Return the [X, Y] coordinate for the center point of the cell that contains the specified text.  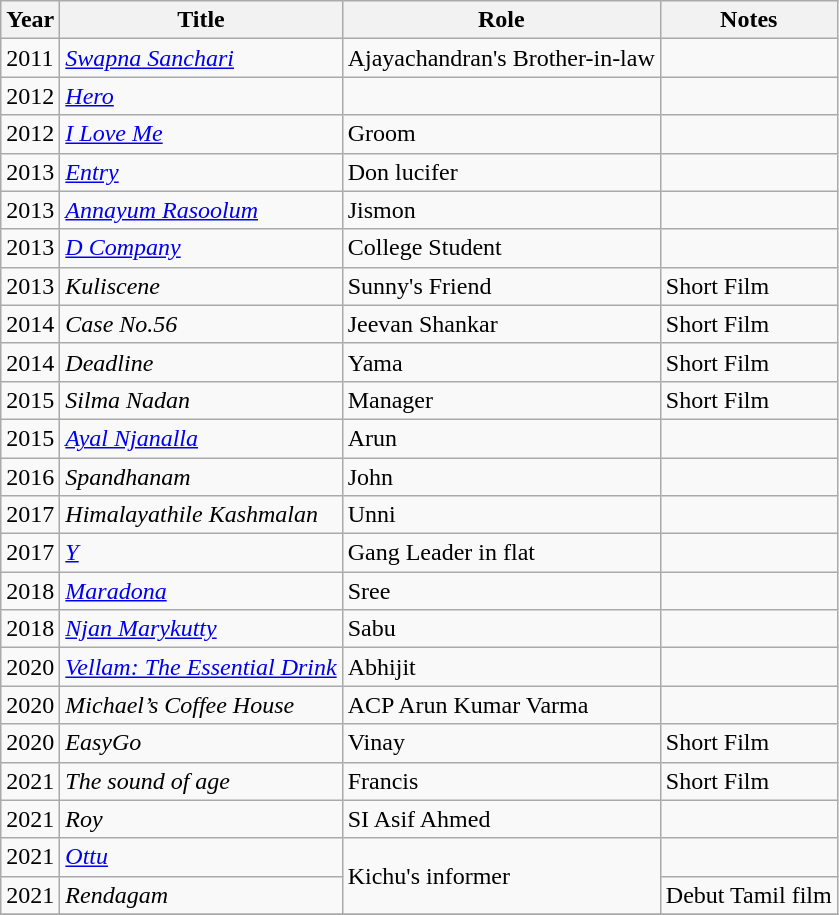
John [501, 477]
Maradona [201, 591]
SI Asif Ahmed [501, 819]
Year [30, 20]
EasyGo [201, 743]
Arun [501, 438]
Groom [501, 134]
Hero [201, 96]
Swapna Sanchari [201, 58]
Kuliscene [201, 286]
Silma Nadan [201, 400]
Jismon [501, 210]
Don lucifer [501, 172]
Francis [501, 781]
ACP Arun Kumar Varma [501, 705]
College Student [501, 248]
D Company [201, 248]
Vellam: The Essential Drink [201, 667]
Case No.56 [201, 324]
Kichu's informer [501, 876]
Njan Marykutty [201, 629]
Debut Tamil film [748, 895]
Entry [201, 172]
Annayum Rasoolum [201, 210]
Ayal Njanalla [201, 438]
Role [501, 20]
Spandhanam [201, 477]
Rendagam [201, 895]
Vinay [501, 743]
Manager [501, 400]
Roy [201, 819]
Sunny's Friend [501, 286]
Yama [501, 362]
Notes [748, 20]
2016 [30, 477]
Title [201, 20]
Michael’s Coffee House [201, 705]
Deadline [201, 362]
I Love Me [201, 134]
Sree [501, 591]
Abhijit [501, 667]
2011 [30, 58]
Ottu [201, 857]
Gang Leader in flat [501, 553]
Y [201, 553]
Unni [501, 515]
Himalayathile Kashmalan [201, 515]
Ajayachandran's Brother-in-law [501, 58]
Jeevan Shankar [501, 324]
Sabu [501, 629]
The sound of age [201, 781]
